Identify which cell holds the provided text, then report its [X, Y] central coordinate. 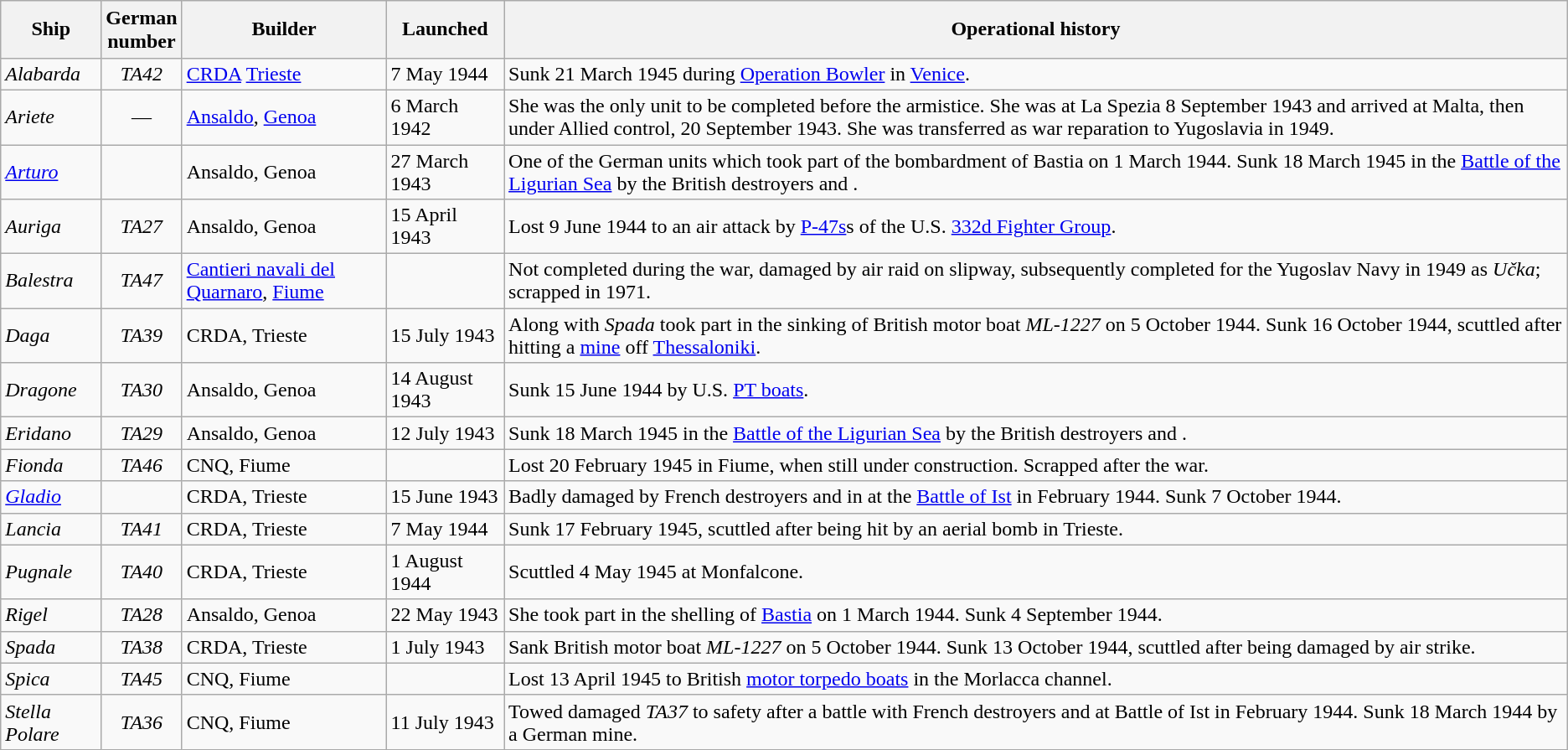
TA38 [142, 647]
15 June 1943 [446, 497]
Lost 20 February 1945 in Fiume, when still under construction. Scrapped after the war. [1036, 465]
Towed damaged TA37 to safety after a battle with French destroyers and at Battle of Ist in February 1944. Sunk 18 March 1944 by a German mine. [1036, 722]
TA46 [142, 465]
Operational history [1036, 30]
1 July 1943 [446, 647]
TA29 [142, 433]
Fionda [51, 465]
15 July 1943 [446, 335]
Cantieri navali del Quarnaro, Fiume [284, 282]
TA39 [142, 335]
14 August 1943 [446, 391]
TA45 [142, 679]
Germannumber [142, 30]
— [142, 117]
22 May 1943 [446, 615]
Launched [446, 30]
TA47 [142, 282]
CRDA Trieste [284, 74]
Auriga [51, 226]
Spada [51, 647]
TA27 [142, 226]
Pugnale [51, 572]
Arturo [51, 171]
Gladio [51, 497]
Not completed during the war, damaged by air raid on slipway, subsequently completed for the Yugoslav Navy in 1949 as Učka; scrapped in 1971. [1036, 282]
Alabarda [51, 74]
Daga [51, 335]
TA40 [142, 572]
Stella Polare [51, 722]
1 August 1944 [446, 572]
She took part in the shelling of Bastia on 1 March 1944. Sunk 4 September 1944. [1036, 615]
TA42 [142, 74]
12 July 1943 [446, 433]
TA28 [142, 615]
Spica [51, 679]
15 April 1943 [446, 226]
Sunk 21 March 1945 during Operation Bowler in Venice. [1036, 74]
TA30 [142, 391]
Scuttled 4 May 1945 at Monfalcone. [1036, 572]
27 March 1943 [446, 171]
6 March 1942 [446, 117]
Sunk 18 March 1945 in the Battle of the Ligurian Sea by the British destroyers and . [1036, 433]
Sunk 15 June 1944 by U.S. PT boats. [1036, 391]
11 July 1943 [446, 722]
Lost 9 June 1944 to an air attack by P-47ss of the U.S. 332d Fighter Group. [1036, 226]
Lancia [51, 529]
Eridano [51, 433]
TA36 [142, 722]
Badly damaged by French destroyers and in at the Battle of Ist in February 1944. Sunk 7 October 1944. [1036, 497]
Builder [284, 30]
Sunk 17 February 1945, scuttled after being hit by an aerial bomb in Trieste. [1036, 529]
TA41 [142, 529]
Dragone [51, 391]
Ship [51, 30]
Ariete [51, 117]
Rigel [51, 615]
Sank British motor boat ML-1227 on 5 October 1944. Sunk 13 October 1944, scuttled after being damaged by air strike. [1036, 647]
Lost 13 April 1945 to British motor torpedo boats in the Morlacca channel. [1036, 679]
Balestra [51, 282]
